Return (x, y) of the center of cell containing provided text 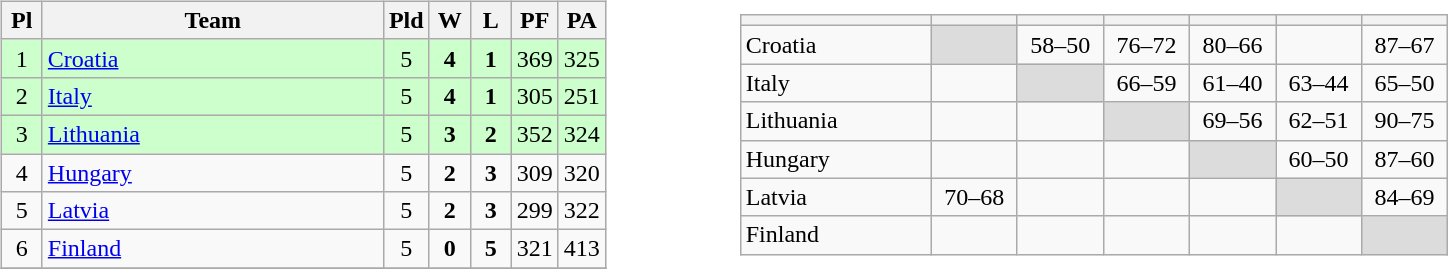
W (450, 20)
76–72 (1146, 45)
352 (534, 134)
66–59 (1146, 83)
90–75 (1405, 121)
320 (582, 173)
305 (534, 96)
L (490, 20)
58–50 (1060, 45)
Pl (22, 20)
62–51 (1319, 121)
Team (212, 20)
PF (534, 20)
251 (582, 96)
61–40 (1232, 83)
70–68 (974, 197)
322 (582, 211)
65–50 (1405, 83)
69–56 (1232, 121)
325 (582, 58)
324 (582, 134)
369 (534, 58)
299 (534, 211)
413 (582, 249)
PA (582, 20)
63–44 (1319, 83)
309 (534, 173)
80–66 (1232, 45)
87–67 (1405, 45)
321 (534, 249)
84–69 (1405, 197)
0 (450, 249)
60–50 (1319, 159)
6 (22, 249)
87–60 (1405, 159)
Pld (406, 20)
